Return the [X, Y] coordinate for the center point of the cell that contains the specified text.  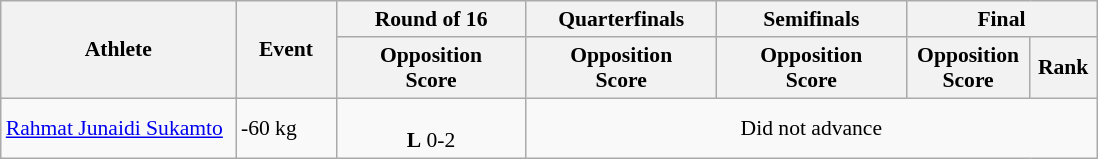
Final [1001, 19]
Round of 16 [431, 19]
Athlete [118, 50]
-60 kg [286, 128]
Semifinals [811, 19]
Did not advance [811, 128]
Rahmat Junaidi Sukamto [118, 128]
Rank [1064, 68]
Event [286, 50]
L 0-2 [431, 128]
Quarterfinals [621, 19]
